Provide the (x, y) coordinate of the cell's center where the given text is located.  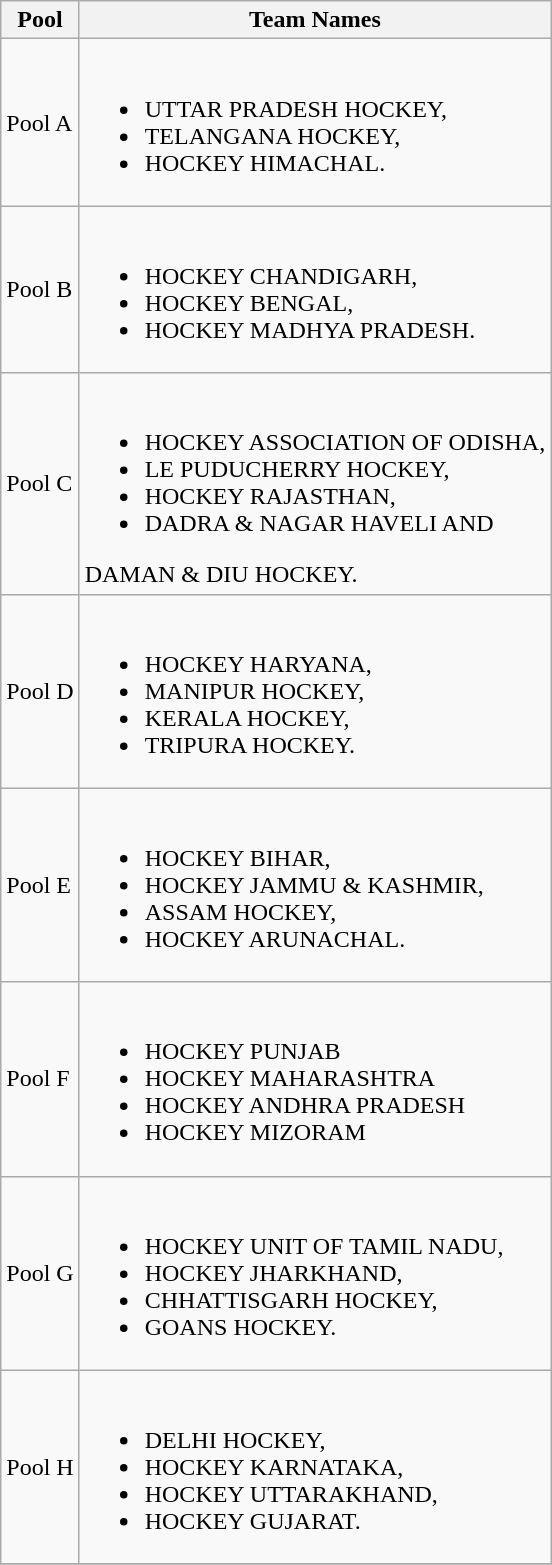
HOCKEY UNIT OF TAMIL NADU,HOCKEY JHARKHAND,CHHATTISGARH HOCKEY,GOANS HOCKEY. (315, 1273)
HOCKEY ASSOCIATION OF ODISHA,LE PUDUCHERRY HOCKEY,HOCKEY RAJASTHAN,DADRA & NAGAR HAVELI ANDDAMAN & DIU HOCKEY. (315, 484)
DELHI HOCKEY,HOCKEY KARNATAKA,HOCKEY UTTARAKHAND,HOCKEY GUJARAT. (315, 1467)
HOCKEY BIHAR,HOCKEY JAMMU & KASHMIR,ASSAM HOCKEY,HOCKEY ARUNACHAL. (315, 885)
UTTAR PRADESH HOCKEY,TELANGANA HOCKEY,HOCKEY HIMACHAL. (315, 122)
Pool F (40, 1079)
Pool D (40, 691)
HOCKEY HARYANA,MANIPUR HOCKEY,KERALA HOCKEY,TRIPURA HOCKEY. (315, 691)
HOCKEY PUNJABHOCKEY MAHARASHTRAHOCKEY ANDHRA PRADESHHOCKEY MIZORAM (315, 1079)
Pool (40, 20)
Pool H (40, 1467)
Pool B (40, 290)
Pool E (40, 885)
Team Names (315, 20)
Pool C (40, 484)
HOCKEY CHANDIGARH,HOCKEY BENGAL,HOCKEY MADHYA PRADESH. (315, 290)
Pool A (40, 122)
Pool G (40, 1273)
